Scan for the cell matching the given text and deliver its [x, y] coordinate at center. 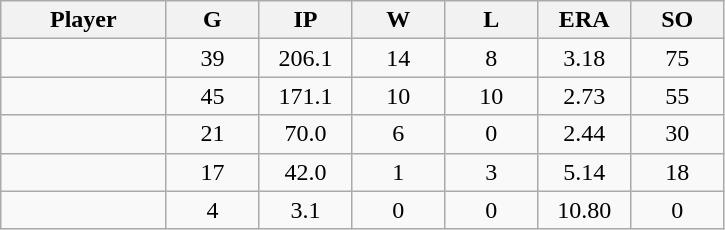
10.80 [584, 210]
39 [212, 58]
W [398, 20]
3 [492, 172]
ERA [584, 20]
42.0 [306, 172]
G [212, 20]
Player [84, 20]
18 [678, 172]
17 [212, 172]
SO [678, 20]
45 [212, 96]
206.1 [306, 58]
L [492, 20]
75 [678, 58]
6 [398, 134]
5.14 [584, 172]
14 [398, 58]
55 [678, 96]
171.1 [306, 96]
3.18 [584, 58]
2.44 [584, 134]
4 [212, 210]
1 [398, 172]
IP [306, 20]
8 [492, 58]
70.0 [306, 134]
3.1 [306, 210]
30 [678, 134]
2.73 [584, 96]
21 [212, 134]
